From the cell containing the given text, extract its center point as [x, y] coordinate. 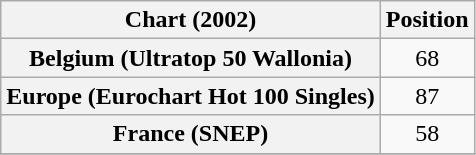
Chart (2002) [191, 20]
Belgium (Ultratop 50 Wallonia) [191, 58]
Position [427, 20]
Europe (Eurochart Hot 100 Singles) [191, 96]
58 [427, 134]
87 [427, 96]
68 [427, 58]
France (SNEP) [191, 134]
